Find where the given text appears and provide that cell's center as [x, y] coordinate. 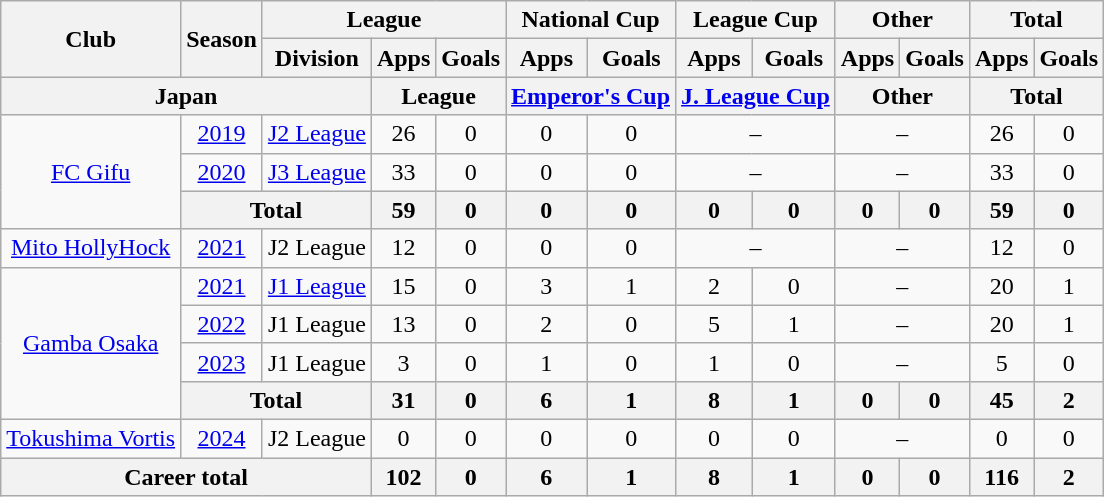
Japan [186, 96]
102 [403, 477]
2024 [222, 438]
Tokushima Vortis [91, 438]
Season [222, 39]
2020 [222, 172]
13 [403, 324]
Career total [186, 477]
45 [1001, 400]
2019 [222, 134]
Division [316, 58]
FC Gifu [91, 172]
Emperor's Cup [591, 96]
31 [403, 400]
J. League Cup [756, 96]
Mito HollyHock [91, 248]
National Cup [591, 20]
League Cup [756, 20]
15 [403, 286]
Gamba Osaka [91, 343]
116 [1001, 477]
2023 [222, 362]
2022 [222, 324]
J3 League [316, 172]
Club [91, 39]
